Pinpoint the cell where the given text exists, returning its (x, y) midpoint coordinate. 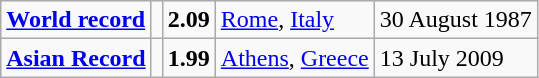
13 July 2009 (456, 58)
30 August 1987 (456, 20)
World record (76, 20)
Athens, Greece (294, 58)
1.99 (188, 58)
Rome, Italy (294, 20)
Asian Record (76, 58)
2.09 (188, 20)
